Determine the (x, y) coordinate at the center of the cell enclosing the given text.  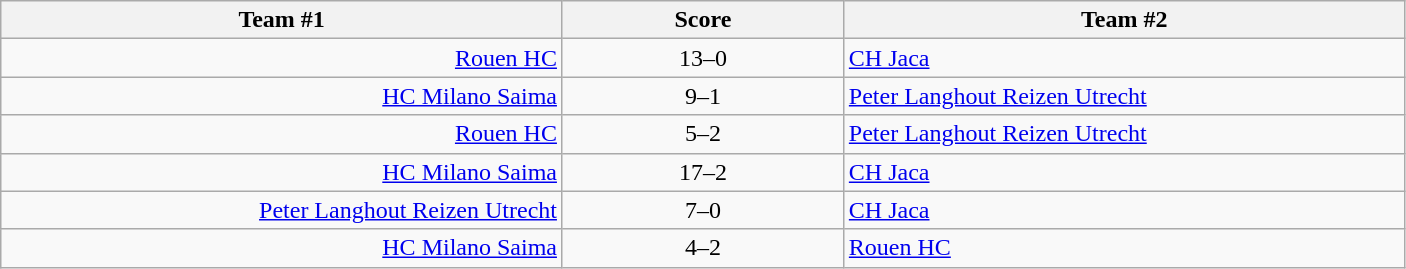
7–0 (702, 210)
13–0 (702, 58)
5–2 (702, 134)
Team #1 (282, 20)
9–1 (702, 96)
Score (702, 20)
17–2 (702, 172)
4–2 (702, 248)
Team #2 (1124, 20)
